Extract the [X, Y] coordinate from the center of the cell holding the provided text.  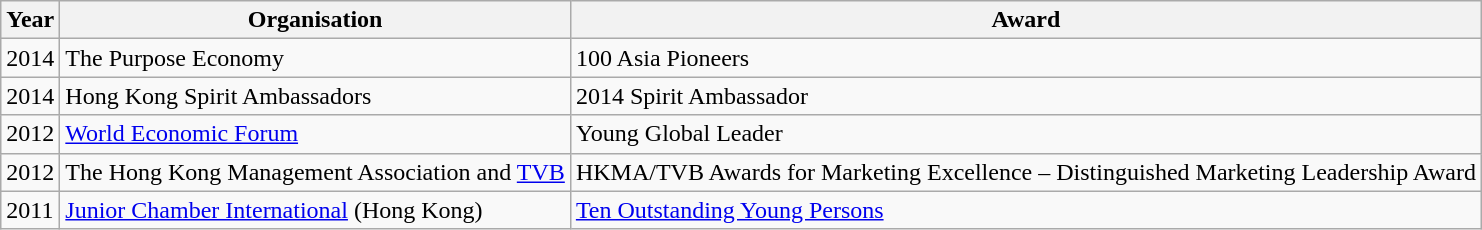
Junior Chamber International (Hong Kong) [316, 210]
Young Global Leader [1026, 134]
Year [30, 20]
World Economic Forum [316, 134]
HKMA/TVB Awards for Marketing Excellence – Distinguished Marketing Leadership Award [1026, 172]
2014 Spirit Ambassador [1026, 96]
Organisation [316, 20]
The Purpose Economy [316, 58]
2011 [30, 210]
Award [1026, 20]
Ten Outstanding Young Persons [1026, 210]
Hong Kong Spirit Ambassadors [316, 96]
The Hong Kong Management Association and TVB [316, 172]
100 Asia Pioneers [1026, 58]
